Pinpoint the cell where the given text exists, returning its (X, Y) midpoint coordinate. 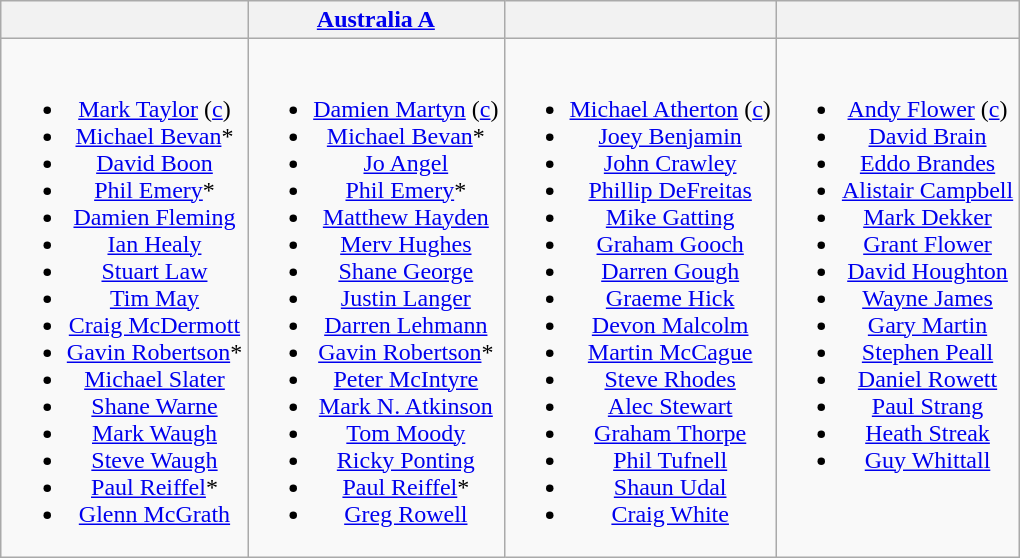
Australia A (376, 20)
